Locate the cell with the specified text and output its [X, Y] center coordinate. 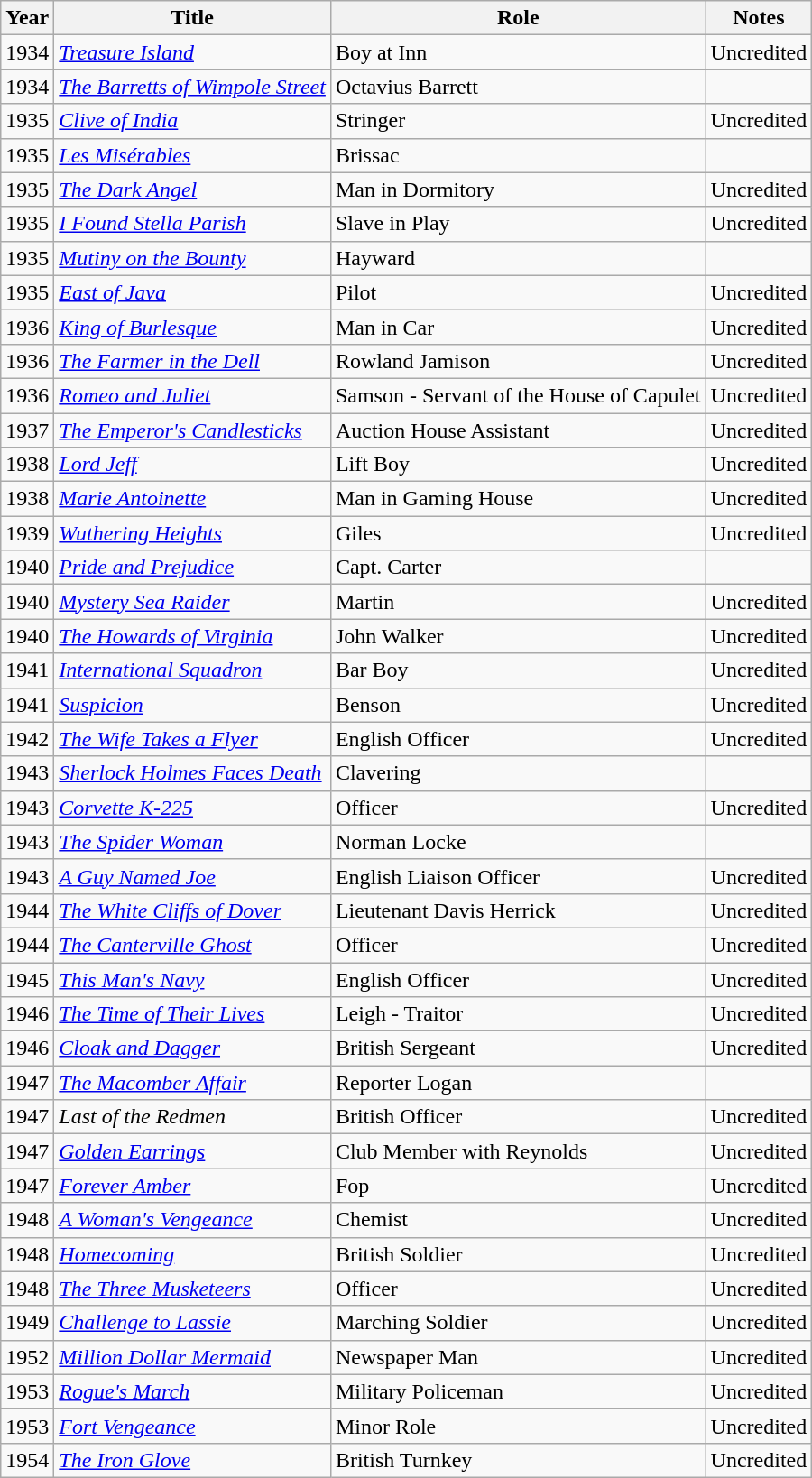
Benson [518, 705]
Lift Boy [518, 465]
Rowland Jamison [518, 361]
Rogue's March [193, 1391]
Mutiny on the Bounty [193, 258]
This Man's Navy [193, 979]
The Spider Woman [193, 842]
Les Misérables [193, 155]
John Walker [518, 636]
The Dark Angel [193, 189]
The Farmer in the Dell [193, 361]
Title [193, 18]
Marie Antoinette [193, 499]
A Woman's Vengeance [193, 1220]
Golden Earrings [193, 1151]
Forever Amber [193, 1186]
1954 [27, 1460]
British Turnkey [518, 1460]
Romeo and Juliet [193, 395]
Fop [518, 1186]
Minor Role [518, 1426]
Club Member with Reynolds [518, 1151]
Homecoming [193, 1254]
English Liaison Officer [518, 876]
Man in Dormitory [518, 189]
British Soldier [518, 1254]
Year [27, 18]
Fort Vengeance [193, 1426]
Chemist [518, 1220]
The Howards of Virginia [193, 636]
Wuthering Heights [193, 533]
Lieutenant Davis Herrick [518, 910]
Auction House Assistant [518, 430]
Challenge to Lassie [193, 1323]
Newspaper Man [518, 1357]
The White Cliffs of Dover [193, 910]
Boy at Inn [518, 52]
The Time of Their Lives [193, 1014]
Octavius Barrett [518, 87]
Corvette K-225 [193, 808]
1945 [27, 979]
British Officer [518, 1117]
Hayward [518, 258]
Million Dollar Mermaid [193, 1357]
Stringer [518, 121]
Man in Gaming House [518, 499]
Lord Jeff [193, 465]
Man in Car [518, 327]
Role [518, 18]
Mystery Sea Raider [193, 602]
Bar Boy [518, 670]
1949 [27, 1323]
Slave in Play [518, 224]
Samson - Servant of the House of Capulet [518, 395]
1952 [27, 1357]
1937 [27, 430]
A Guy Named Joe [193, 876]
Suspicion [193, 705]
Treasure Island [193, 52]
The Barretts of Wimpole Street [193, 87]
Reporter Logan [518, 1083]
Norman Locke [518, 842]
Notes [759, 18]
King of Burlesque [193, 327]
Brissac [518, 155]
Giles [518, 533]
East of Java [193, 292]
Martin [518, 602]
The Wife Takes a Flyer [193, 739]
Pilot [518, 292]
International Squadron [193, 670]
Marching Soldier [518, 1323]
I Found Stella Parish [193, 224]
Military Policeman [518, 1391]
Leigh - Traitor [518, 1014]
Last of the Redmen [193, 1117]
The Macomber Affair [193, 1083]
The Canterville Ghost [193, 945]
The Iron Glove [193, 1460]
Clavering [518, 773]
Pride and Prejudice [193, 568]
Capt. Carter [518, 568]
British Sergeant [518, 1048]
1939 [27, 533]
Cloak and Dagger [193, 1048]
1942 [27, 739]
Clive of India [193, 121]
The Three Musketeers [193, 1289]
Sherlock Holmes Faces Death [193, 773]
The Emperor's Candlesticks [193, 430]
